For the text-containing cell, return its midpoint in (X, Y) coordinate format. 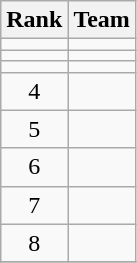
Rank (34, 20)
Team (102, 20)
5 (34, 129)
6 (34, 167)
8 (34, 243)
7 (34, 205)
4 (34, 91)
